From the cell containing the given text, extract its center point as (X, Y) coordinate. 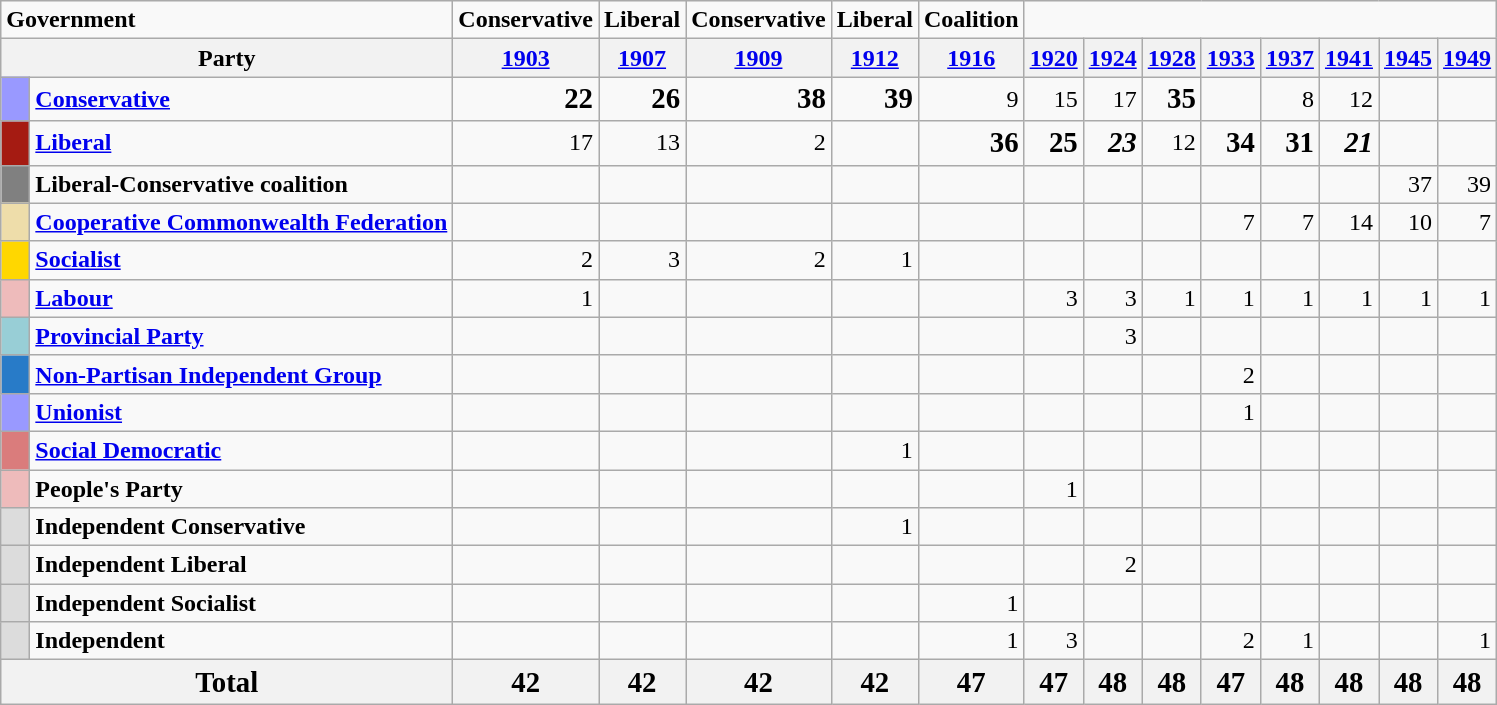
35 (1172, 99)
1933 (1230, 58)
31 (1290, 143)
Total (227, 682)
1907 (642, 58)
36 (971, 143)
25 (1054, 143)
13 (642, 143)
37 (1408, 184)
Social Democratic (242, 450)
Provincial Party (242, 336)
Independent (242, 641)
34 (1230, 143)
15 (1054, 99)
Socialist (242, 260)
21 (1348, 143)
1937 (1290, 58)
1941 (1348, 58)
23 (1112, 143)
1945 (1408, 58)
Independent Conservative (242, 527)
22 (526, 99)
Cooperative Commonwealth Federation (242, 222)
Independent Socialist (242, 603)
1916 (971, 58)
1949 (1468, 58)
Coalition (971, 20)
1912 (874, 58)
Party (227, 58)
1909 (759, 58)
1903 (526, 58)
10 (1408, 222)
Non-Partisan Independent Group (242, 374)
Government (227, 20)
1928 (1172, 58)
8 (1290, 99)
38 (759, 99)
Labour (242, 298)
Liberal-Conservative coalition (242, 184)
Independent Liberal (242, 565)
9 (971, 99)
Unionist (242, 412)
14 (1348, 222)
1920 (1054, 58)
26 (642, 99)
People's Party (242, 489)
1924 (1112, 58)
